From the cell containing the given text, extract its center point as [X, Y] coordinate. 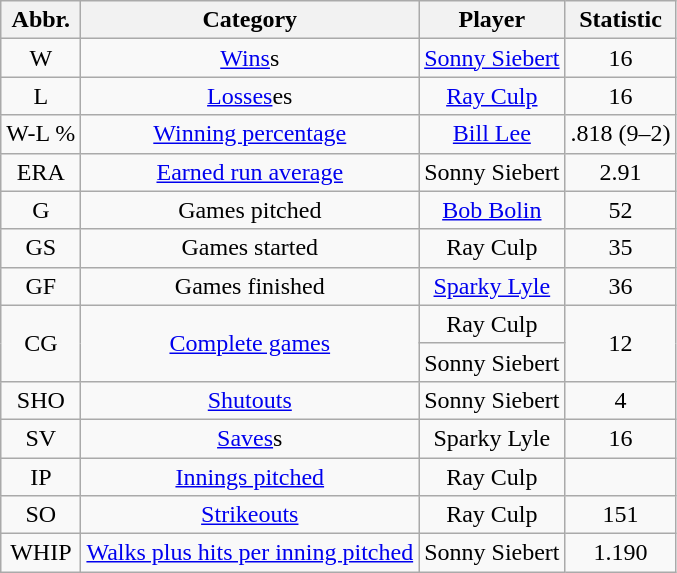
Walks plus hits per inning pitched [250, 553]
W [41, 58]
GS [41, 248]
36 [620, 286]
G [41, 210]
Abbr. [41, 20]
Winning percentage [250, 134]
1.190 [620, 553]
Games finished [250, 286]
SHO [41, 400]
2.91 [620, 172]
W-L % [41, 134]
SO [41, 515]
151 [620, 515]
35 [620, 248]
Category [250, 20]
ERA [41, 172]
Statistic [620, 20]
IP [41, 477]
Games pitched [250, 210]
Winss [250, 58]
Bill Lee [492, 134]
Shutouts [250, 400]
Innings pitched [250, 477]
12 [620, 343]
GF [41, 286]
Games started [250, 248]
Bob Bolin [492, 210]
L [41, 96]
Earned run average [250, 172]
Strikeouts [250, 515]
WHIP [41, 553]
SV [41, 438]
52 [620, 210]
4 [620, 400]
Losseses [250, 96]
Player [492, 20]
CG [41, 343]
Complete games [250, 343]
.818 (9–2) [620, 134]
Savess [250, 438]
